Return (x, y) of the center of cell containing provided text 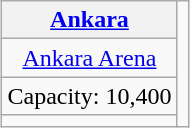
Capacity: 10,400 (90, 96)
Ankara Arena (90, 58)
Ankara (90, 20)
